Capture the cell that displays the provided text and extract its (x, y) central coordinate. 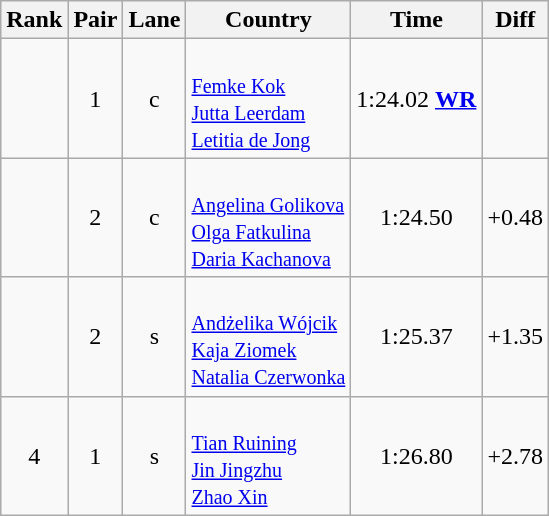
Time (416, 20)
Rank (34, 20)
+2.78 (516, 456)
Tian RuiningJin JingzhuZhao Xin (268, 456)
Country (268, 20)
1:24.50 (416, 218)
1:25.37 (416, 336)
Pair (96, 20)
4 (34, 456)
+1.35 (516, 336)
Angelina GolikovaOlga FatkulinaDaria Kachanova (268, 218)
Diff (516, 20)
Lane (154, 20)
Femke KokJutta LeerdamLetitia de Jong (268, 98)
Andżelika WójcikKaja ZiomekNatalia Czerwonka (268, 336)
1:26.80 (416, 456)
+0.48 (516, 218)
1:24.02 WR (416, 98)
